Capture the cell that displays the provided text and extract its [x, y] central coordinate. 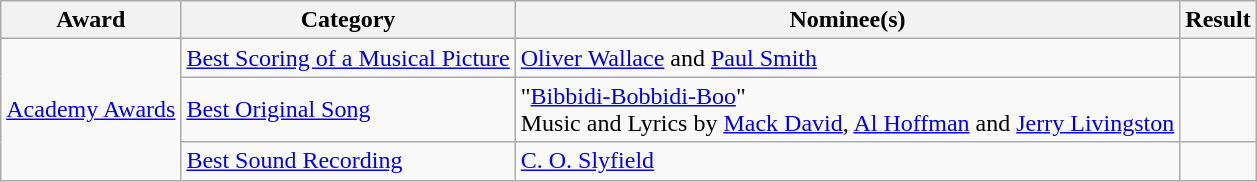
Best Scoring of a Musical Picture [348, 58]
Result [1218, 20]
Academy Awards [91, 110]
Category [348, 20]
Award [91, 20]
"Bibbidi-Bobbidi-Boo"Music and Lyrics by Mack David, Al Hoffman and Jerry Livingston [848, 110]
C. O. Slyfield [848, 161]
Oliver Wallace and Paul Smith [848, 58]
Best Sound Recording [348, 161]
Nominee(s) [848, 20]
Best Original Song [348, 110]
